For the text-containing cell, return its midpoint in (X, Y) coordinate format. 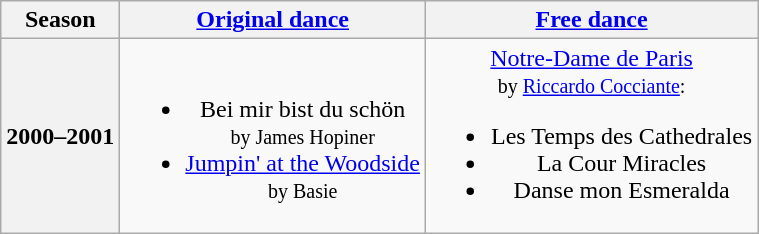
Notre-Dame de Paris by Riccardo Cocciante: Les Temps des CathedralesLa Cour MiraclesDanse mon Esmeralda (591, 136)
2000–2001 (60, 136)
Bei mir bist du schön by James Hopiner Jumpin' at the Woodside by Basie (273, 136)
Free dance (591, 20)
Original dance (273, 20)
Season (60, 20)
